Scan for the cell matching the given text and deliver its [x, y] coordinate at center. 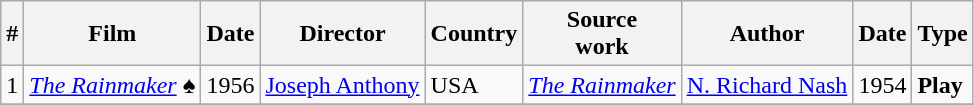
Play [942, 85]
The Rainmaker ♠ [112, 85]
Type [942, 34]
USA [474, 85]
N. Richard Nash [767, 85]
1954 [882, 85]
The Rainmaker [602, 85]
Country [474, 34]
Joseph Anthony [342, 85]
1 [12, 85]
Author [767, 34]
Director [342, 34]
# [12, 34]
1956 [230, 85]
Sourcework [602, 34]
Film [112, 34]
